Scan for the cell matching the given text and deliver its (x, y) coordinate at center. 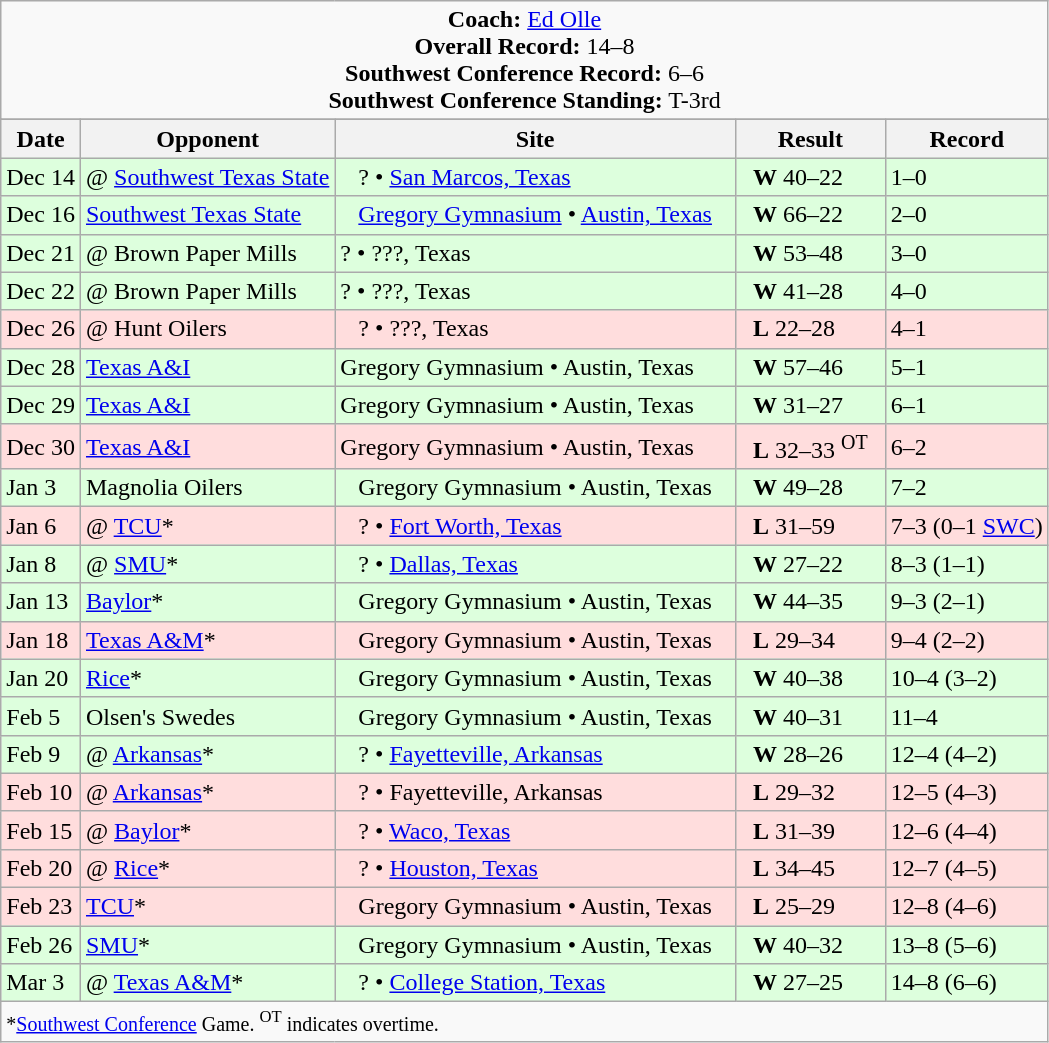
12–7 (4–5) (966, 868)
Result (810, 139)
9–3 (2–1) (966, 602)
W 31–27 (810, 405)
L 29–32 (810, 792)
Mar 3 (41, 983)
Texas A&M* (207, 640)
W 49–28 (810, 488)
Jan 18 (41, 640)
L 25–29 (810, 907)
Dec 26 (41, 329)
8–3 (1–1) (966, 564)
Dec 16 (41, 215)
W 40–32 (810, 945)
@ SMU* (207, 564)
2–0 (966, 215)
12–4 (4–2) (966, 754)
W 28–26 (810, 754)
6–2 (966, 446)
6–1 (966, 405)
Coach: Ed OlleOverall Record: 14–8Southwest Conference Record: 6–6Southwest Conference Standing: T-3rd (525, 60)
Feb 9 (41, 754)
Opponent (207, 139)
? • Houston, Texas (536, 868)
@ Baylor* (207, 830)
W 53–48 (810, 253)
12–6 (4–4) (966, 830)
W 40–38 (810, 678)
Rice* (207, 678)
L 31–39 (810, 830)
4–1 (966, 329)
W 40–22 (810, 177)
@ Hunt Oilers (207, 329)
Jan 3 (41, 488)
Dec 14 (41, 177)
7–2 (966, 488)
Magnolia Oilers (207, 488)
@ Rice* (207, 868)
W 44–35 (810, 602)
7–3 (0–1 SWC) (966, 526)
10–4 (3–2) (966, 678)
12–8 (4–6) (966, 907)
W 57–46 (810, 367)
14–8 (6–6) (966, 983)
W 27–22 (810, 564)
? • Fort Worth, Texas (536, 526)
Dec 29 (41, 405)
11–4 (966, 716)
Feb 23 (41, 907)
W 40–31 (810, 716)
Dec 28 (41, 367)
Jan 20 (41, 678)
1–0 (966, 177)
@ Texas A&M* (207, 983)
Dec 30 (41, 446)
3–0 (966, 253)
W 27–25 (810, 983)
Jan 13 (41, 602)
W 66–22 (810, 215)
Feb 15 (41, 830)
TCU* (207, 907)
*Southwest Conference Game. OT indicates overtime. (525, 1022)
Baylor* (207, 602)
W 41–28 (810, 291)
? • San Marcos, Texas (536, 177)
Olsen's Swedes (207, 716)
@ Southwest Texas State (207, 177)
L 29–34 (810, 640)
? • Dallas, Texas (536, 564)
L 22–28 (810, 329)
5–1 (966, 367)
4–0 (966, 291)
L 31–59 (810, 526)
Feb 26 (41, 945)
Feb 10 (41, 792)
12–5 (4–3) (966, 792)
Dec 21 (41, 253)
Feb 20 (41, 868)
L 34–45 (810, 868)
@ TCU* (207, 526)
Record (966, 139)
13–8 (5–6) (966, 945)
9–4 (2–2) (966, 640)
? • College Station, Texas (536, 983)
L 32–33 OT (810, 446)
Jan 6 (41, 526)
Site (536, 139)
Dec 22 (41, 291)
SMU* (207, 945)
Date (41, 139)
Feb 5 (41, 716)
Jan 8 (41, 564)
? • Waco, Texas (536, 830)
Southwest Texas State (207, 215)
